From the cell containing the given text, extract its center point as [X, Y] coordinate. 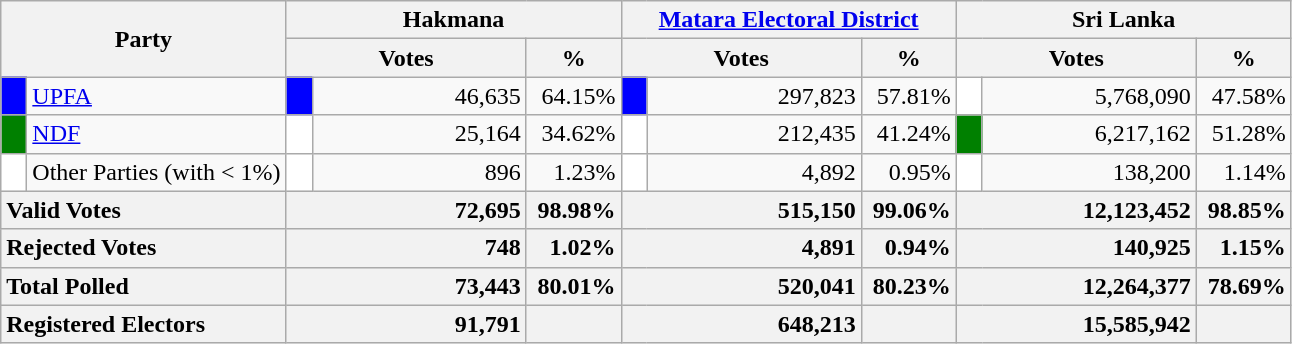
1.23% [574, 172]
25,164 [419, 134]
1.15% [1244, 248]
6,217,162 [1089, 134]
212,435 [754, 134]
5,768,090 [1089, 96]
0.95% [908, 172]
297,823 [754, 96]
78.69% [1244, 286]
73,443 [406, 286]
Registered Electors [144, 324]
896 [419, 172]
Valid Votes [144, 210]
Sri Lanka [1124, 20]
138,200 [1089, 172]
34.62% [574, 134]
Matara Electoral District [788, 20]
72,695 [406, 210]
15,585,942 [1076, 324]
NDF [156, 134]
98.85% [1244, 210]
47.58% [1244, 96]
520,041 [741, 286]
140,925 [1076, 248]
80.23% [908, 286]
12,264,377 [1076, 286]
648,213 [741, 324]
51.28% [1244, 134]
64.15% [574, 96]
4,892 [754, 172]
Hakmana [454, 20]
12,123,452 [1076, 210]
Party [144, 39]
46,635 [419, 96]
57.81% [908, 96]
748 [406, 248]
1.02% [574, 248]
UPFA [156, 96]
80.01% [574, 286]
4,891 [741, 248]
41.24% [908, 134]
98.98% [574, 210]
99.06% [908, 210]
Other Parties (with < 1%) [156, 172]
0.94% [908, 248]
515,150 [741, 210]
1.14% [1244, 172]
Rejected Votes [144, 248]
91,791 [406, 324]
Total Polled [144, 286]
